Provide the (x, y) coordinate of the cell's center where the given text is located.  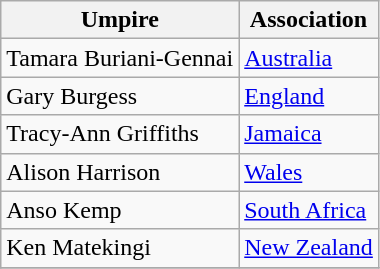
Gary Burgess (120, 96)
Association (309, 20)
South Africa (309, 210)
Australia (309, 58)
England (309, 96)
New Zealand (309, 248)
Alison Harrison (120, 172)
Tracy-Ann Griffiths (120, 134)
Ken Matekingi (120, 248)
Jamaica (309, 134)
Wales (309, 172)
Anso Kemp (120, 210)
Umpire (120, 20)
Tamara Buriani-Gennai (120, 58)
